For the text-containing cell, return its midpoint in (x, y) coordinate format. 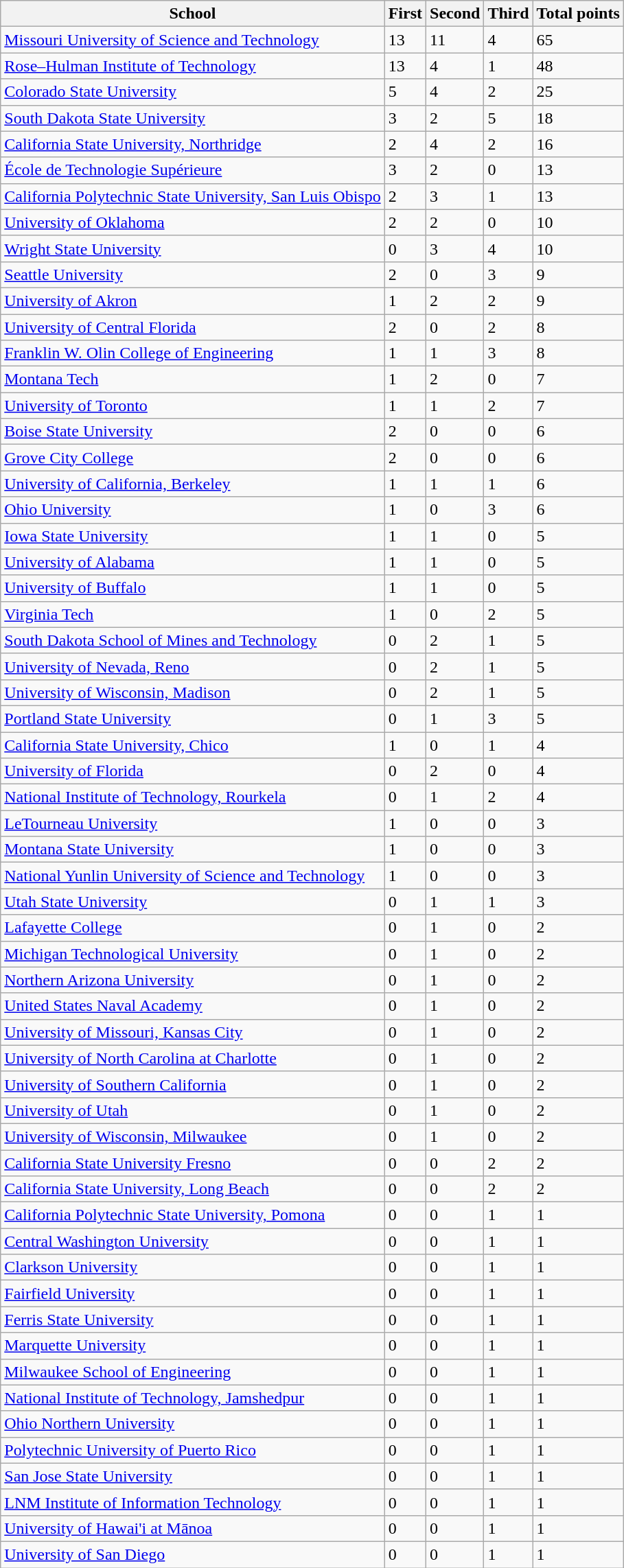
Third (508, 14)
University of Toronto (192, 406)
Polytechnic University of Puerto Rico (192, 1450)
25 (578, 92)
Wright State University (192, 248)
16 (578, 144)
Clarkson University (192, 1267)
California State University, Northridge (192, 144)
Virginia Tech (192, 614)
California State University Fresno (192, 1163)
University of North Carolina at Charlotte (192, 1058)
California State University, Long Beach (192, 1189)
Ohio Northern University (192, 1424)
South Dakota School of Mines and Technology (192, 640)
National Institute of Technology, Rourkela (192, 797)
University of Nevada, Reno (192, 666)
University of Utah (192, 1110)
11 (455, 40)
South Dakota State University (192, 118)
United States Naval Academy (192, 1006)
University of California, Berkeley (192, 484)
Ferris State University (192, 1320)
University of Alabama (192, 562)
Lafayette College (192, 928)
Missouri University of Science and Technology (192, 40)
University of Wisconsin, Madison (192, 692)
University of Central Florida (192, 327)
65 (578, 40)
University of Buffalo (192, 588)
University of Wisconsin, Milwaukee (192, 1136)
Montana Tech (192, 379)
Milwaukee School of Engineering (192, 1372)
University of Hawai'i at Mānoa (192, 1528)
University of Akron (192, 301)
California Polytechnic State University, San Luis Obispo (192, 196)
School (192, 14)
LeTourneau University (192, 823)
Colorado State University (192, 92)
National Yunlin University of Science and Technology (192, 876)
University of Missouri, Kansas City (192, 1032)
48 (578, 66)
Central Washington University (192, 1241)
University of Southern California (192, 1084)
California Polytechnic State University, Pomona (192, 1215)
Fairfield University (192, 1294)
LNM Institute of Information Technology (192, 1502)
Marquette University (192, 1346)
Grove City College (192, 458)
Rose–Hulman Institute of Technology (192, 66)
Franklin W. Olin College of Engineering (192, 353)
California State University, Chico (192, 745)
Ohio University (192, 510)
Northern Arizona University (192, 980)
University of Oklahoma (192, 222)
University of Florida (192, 771)
Utah State University (192, 902)
Portland State University (192, 718)
San Jose State University (192, 1476)
Michigan Technological University (192, 954)
Total points (578, 14)
University of San Diego (192, 1554)
Boise State University (192, 432)
Montana State University (192, 850)
First (405, 14)
National Institute of Technology, Jamshedpur (192, 1398)
Iowa State University (192, 536)
Seattle University (192, 274)
Second (455, 14)
École de Technologie Supérieure (192, 170)
18 (578, 118)
